Detect which cell encompasses the target text, then output its (x, y) center coordinate. 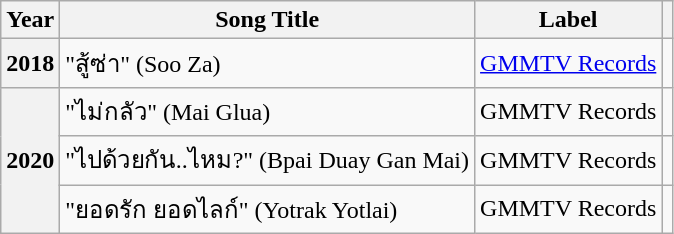
Year (30, 20)
"สู้ซ่า" (Soo Za) (268, 64)
2020 (30, 160)
2018 (30, 64)
"ยอดรัก ยอดไลก์" (Yotrak Yotlai) (268, 208)
Song Title (268, 20)
Label (568, 20)
"ไม่กลัว" (Mai Glua) (268, 112)
"ไปด้วยกัน..ไหม?" (Bpai Duay Gan Mai) (268, 160)
